Capture the cell that displays the provided text and extract its [X, Y] central coordinate. 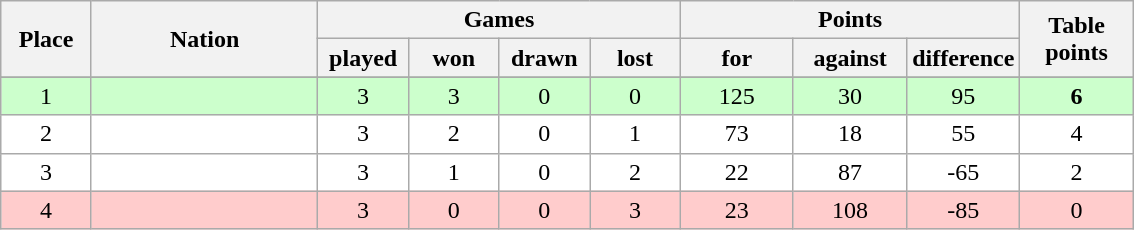
23 [736, 210]
30 [850, 96]
lost [636, 58]
played [364, 58]
-85 [964, 210]
against [850, 58]
-65 [964, 172]
Place [46, 39]
Tablepoints [1076, 39]
6 [1076, 96]
87 [850, 172]
108 [850, 210]
Games [499, 20]
95 [964, 96]
drawn [544, 58]
125 [736, 96]
55 [964, 134]
for [736, 58]
18 [850, 134]
difference [964, 58]
Nation [204, 39]
22 [736, 172]
Points [850, 20]
73 [736, 134]
won [454, 58]
